Find where the given text appears and provide that cell's center as [X, Y] coordinate. 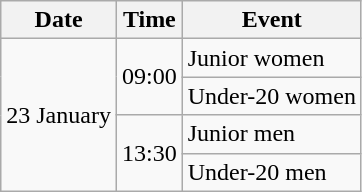
Under-20 women [272, 96]
23 January [59, 115]
Junior women [272, 58]
Junior men [272, 134]
Time [149, 20]
13:30 [149, 153]
Under-20 men [272, 172]
Event [272, 20]
09:00 [149, 77]
Date [59, 20]
